Locate the cell with the specified text and output its [X, Y] center coordinate. 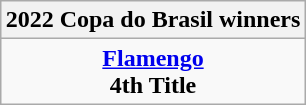
2022 Copa do Brasil winners [153, 20]
Flamengo4th Title [153, 72]
